Find where the given text appears and provide that cell's center as [X, Y] coordinate. 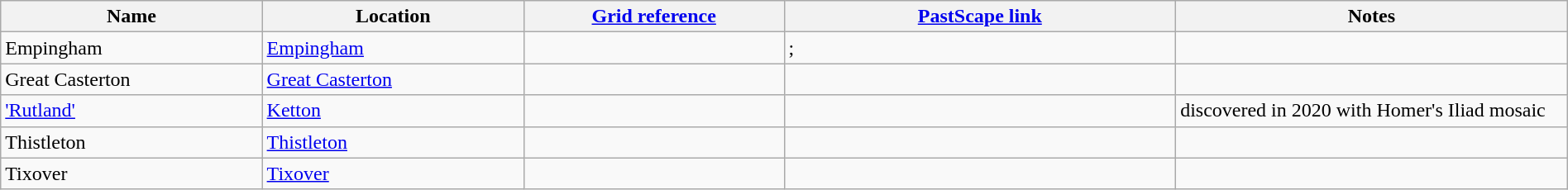
discovered in 2020 with Homer's Iliad mosaic [1372, 111]
Name [131, 17]
Notes [1372, 17]
PastScape link [980, 17]
Ketton [393, 111]
'Rutland' [131, 111]
; [980, 48]
Location [393, 17]
Grid reference [653, 17]
